Detect which cell encompasses the target text, then output its (X, Y) center coordinate. 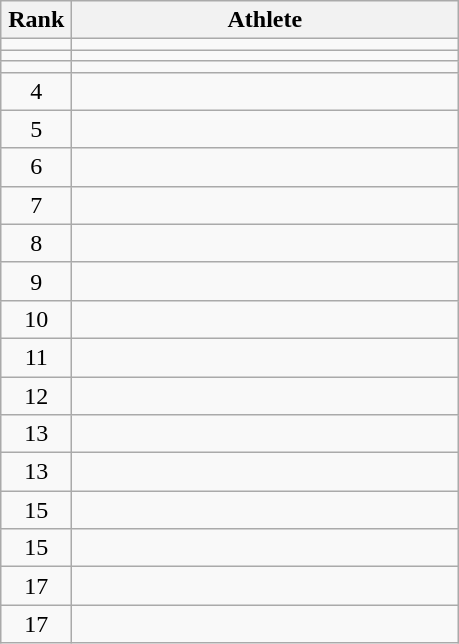
4 (36, 91)
Athlete (265, 20)
Rank (36, 20)
11 (36, 357)
12 (36, 395)
9 (36, 281)
10 (36, 319)
6 (36, 167)
8 (36, 243)
7 (36, 205)
5 (36, 129)
